Pinpoint the cell where the given text exists, returning its (x, y) midpoint coordinate. 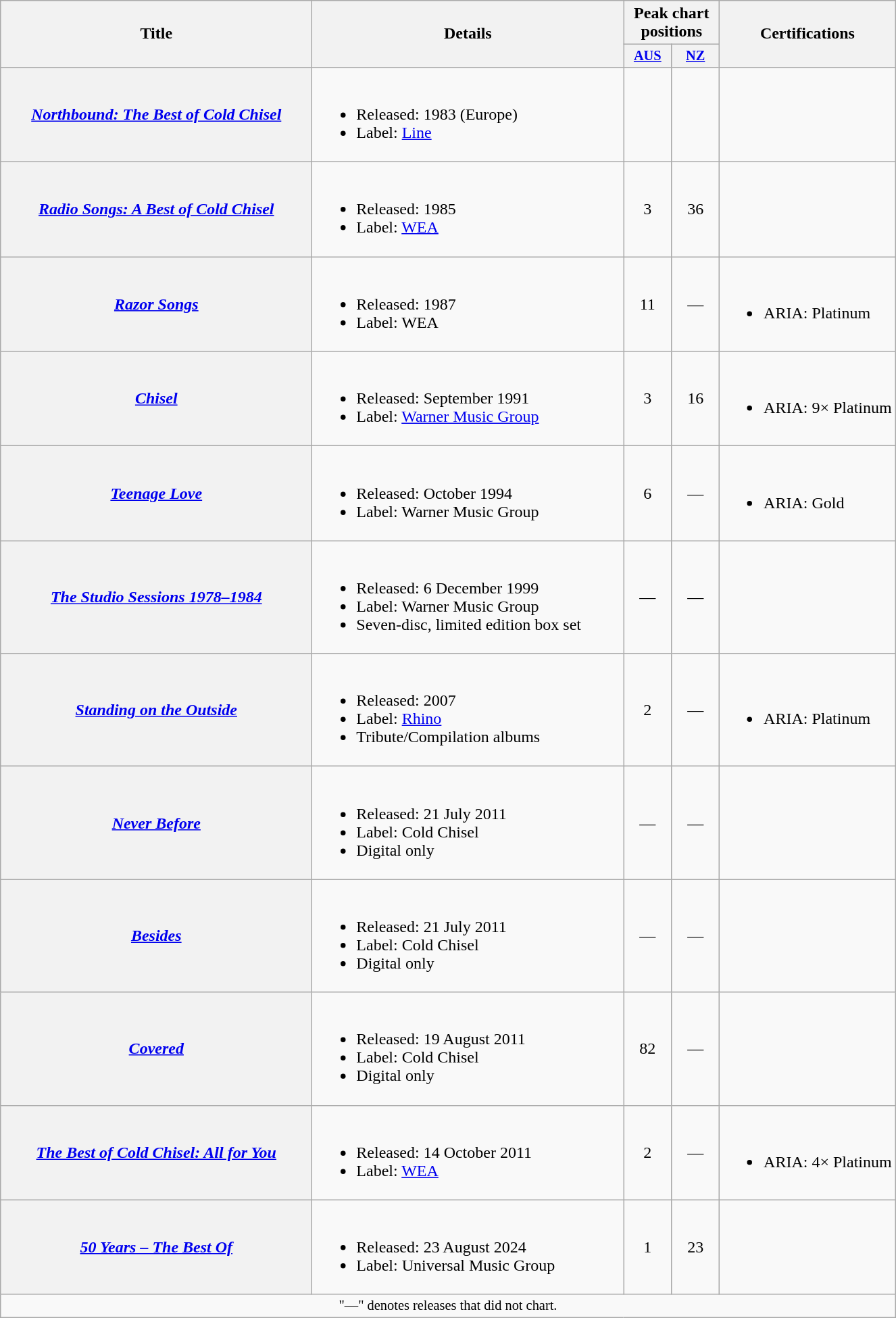
Chisel (157, 399)
ARIA: 9× Platinum (808, 399)
Title (157, 34)
Never Before (157, 823)
Details (468, 34)
Released: October 1994Label: Warner Music Group (468, 493)
Released: 6 December 1999Label: Warner Music GroupSeven-disc, limited edition box set (468, 597)
Released: September 1991Label: Warner Music Group (468, 399)
23 (696, 1247)
Released: 1985Label: WEA (468, 210)
Released: 1983 (Europe)Label: Line (468, 114)
AUS (647, 56)
Released: 2007Label: RhinoTribute/Compilation albums (468, 710)
ARIA: 4× Platinum (808, 1152)
Northbound: The Best of Cold Chisel (157, 114)
NZ (696, 56)
Besides (157, 935)
Radio Songs: A Best of Cold Chisel (157, 210)
50 Years – The Best Of (157, 1247)
Covered (157, 1049)
Teenage Love (157, 493)
11 (647, 304)
16 (696, 399)
Standing on the Outside (157, 710)
82 (647, 1049)
Peak chart positions (672, 23)
Released: 1987Label: WEA (468, 304)
Released: 19 August 2011Label: Cold ChiselDigital only (468, 1049)
1 (647, 1247)
Razor Songs (157, 304)
36 (696, 210)
Certifications (808, 34)
"—" denotes releases that did not chart. (448, 1306)
Released: 23 August 2024Label: Universal Music Group (468, 1247)
ARIA: Gold (808, 493)
The Studio Sessions 1978–1984 (157, 597)
6 (647, 493)
The Best of Cold Chisel: All for You (157, 1152)
Released: 14 October 2011Label: WEA (468, 1152)
